Provide the (x, y) coordinate of the cell's center where the given text is located.  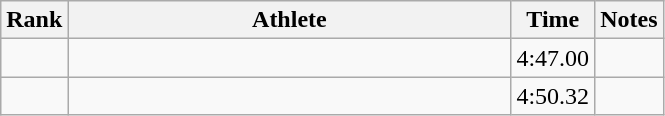
4:50.32 (553, 96)
4:47.00 (553, 58)
Notes (629, 20)
Rank (34, 20)
Athlete (290, 20)
Time (553, 20)
